Identify which cell holds the provided text, then report its (X, Y) central coordinate. 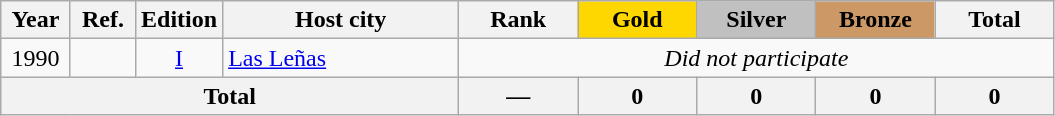
Year (36, 20)
Las Leñas (341, 58)
Bronze (876, 20)
Silver (756, 20)
Host city (341, 20)
1990 (36, 58)
Gold (638, 20)
I (180, 58)
— (518, 96)
Edition (180, 20)
Ref. (102, 20)
Rank (518, 20)
Did not participate (756, 58)
